Capture the cell that displays the provided text and extract its (x, y) central coordinate. 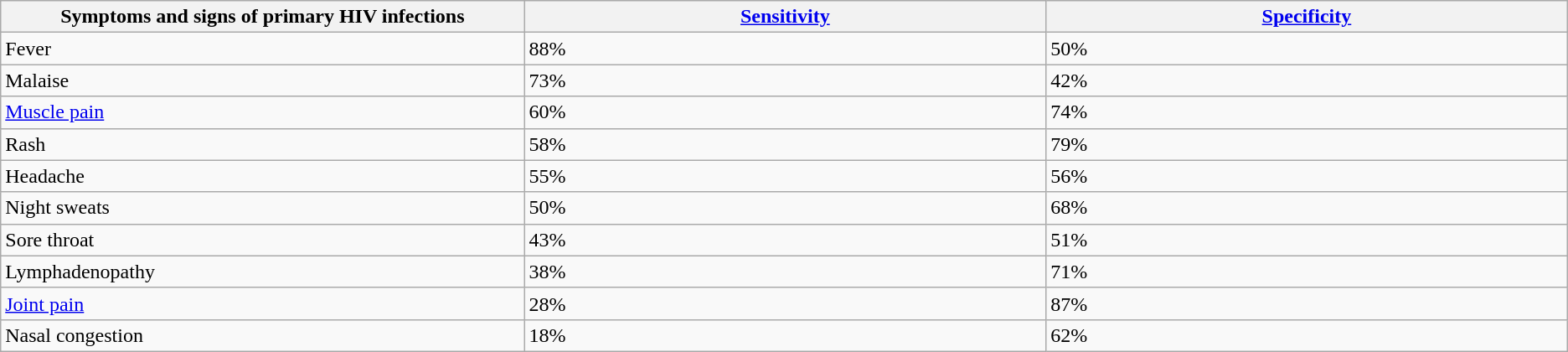
28% (786, 303)
88% (786, 49)
Nasal congestion (263, 335)
Muscle pain (263, 112)
62% (1307, 335)
42% (1307, 80)
Fever (263, 49)
68% (1307, 208)
Joint pain (263, 303)
Night sweats (263, 208)
74% (1307, 112)
18% (786, 335)
71% (1307, 272)
Sore throat (263, 240)
43% (786, 240)
73% (786, 80)
Malaise (263, 80)
79% (1307, 144)
87% (1307, 303)
56% (1307, 176)
51% (1307, 240)
58% (786, 144)
Specificity (1307, 17)
Headache (263, 176)
Sensitivity (786, 17)
Lymphadenopathy (263, 272)
60% (786, 112)
38% (786, 272)
Symptoms and signs of primary HIV infections (263, 17)
55% (786, 176)
Rash (263, 144)
